For the text-containing cell, return its midpoint in [x, y] coordinate format. 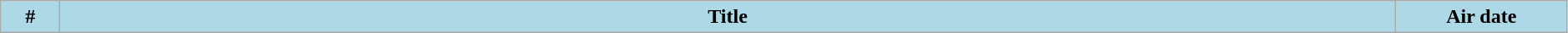
Title [728, 17]
Air date [1481, 17]
# [30, 17]
